Extract the [X, Y] coordinate from the center of the cell holding the provided text.  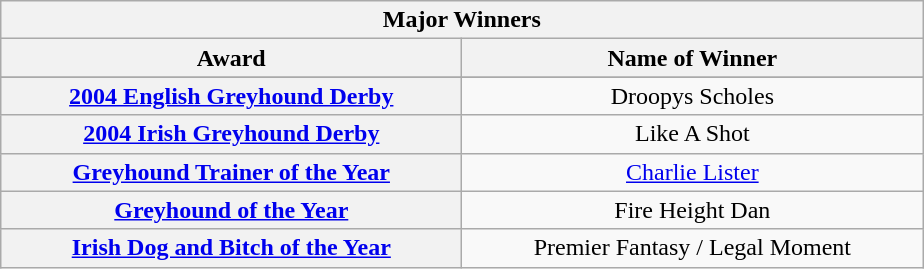
Like A Shot [692, 134]
Name of Winner [692, 58]
Premier Fantasy / Legal Moment [692, 248]
Greyhound of the Year [232, 210]
Droopys Scholes [692, 96]
Greyhound Trainer of the Year [232, 172]
Irish Dog and Bitch of the Year [232, 248]
Major Winners [462, 20]
2004 English Greyhound Derby [232, 96]
Award [232, 58]
Charlie Lister [692, 172]
Fire Height Dan [692, 210]
2004 Irish Greyhound Derby [232, 134]
